Search for the cell housing the specified text and yield its (X, Y) center coordinate. 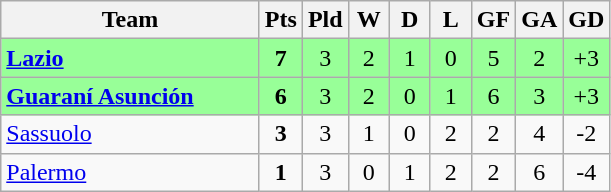
W (368, 20)
GF (493, 20)
Lazio (130, 58)
GA (540, 20)
L (450, 20)
D (410, 20)
Pld (325, 20)
Guaraní Asunción (130, 96)
5 (493, 58)
GD (586, 20)
-2 (586, 134)
Team (130, 20)
7 (280, 58)
Palermo (130, 172)
Sassuolo (130, 134)
4 (540, 134)
-4 (586, 172)
Pts (280, 20)
